Locate the cell with the specified text and output its [x, y] center coordinate. 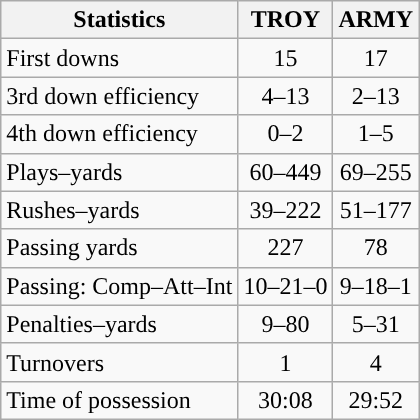
1–5 [376, 134]
0–2 [286, 134]
4 [376, 362]
227 [286, 248]
4–13 [286, 96]
60–449 [286, 172]
1 [286, 362]
5–31 [376, 324]
Turnovers [120, 362]
4th down efficiency [120, 134]
17 [376, 58]
Time of possession [120, 400]
TROY [286, 20]
Penalties–yards [120, 324]
Plays–yards [120, 172]
9–80 [286, 324]
9–18–1 [376, 286]
Rushes–yards [120, 210]
15 [286, 58]
ARMY [376, 20]
First downs [120, 58]
30:08 [286, 400]
78 [376, 248]
2–13 [376, 96]
Passing yards [120, 248]
Passing: Comp–Att–Int [120, 286]
Statistics [120, 20]
10–21–0 [286, 286]
3rd down efficiency [120, 96]
39–222 [286, 210]
51–177 [376, 210]
69–255 [376, 172]
29:52 [376, 400]
